Locate the cell with the specified text and output its [x, y] center coordinate. 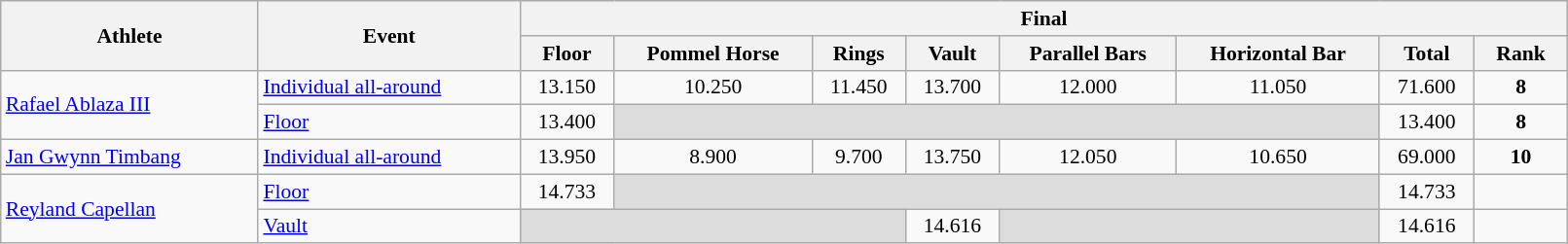
10.250 [713, 87]
13.950 [566, 157]
Total [1427, 53]
Event [389, 35]
9.700 [858, 157]
Rings [858, 53]
Final [1043, 18]
69.000 [1427, 157]
13.150 [566, 87]
13.700 [952, 87]
Athlete [130, 35]
71.600 [1427, 87]
Horizontal Bar [1279, 53]
8.900 [713, 157]
10 [1520, 157]
Jan Gwynn Timbang [130, 157]
10.650 [1279, 157]
12.050 [1088, 157]
Parallel Bars [1088, 53]
11.050 [1279, 87]
Rafael Ablaza III [130, 105]
Rank [1520, 53]
Reyland Capellan [130, 208]
13.750 [952, 157]
Pommel Horse [713, 53]
12.000 [1088, 87]
11.450 [858, 87]
